Return the [x, y] coordinate for the center point of the cell that contains the specified text.  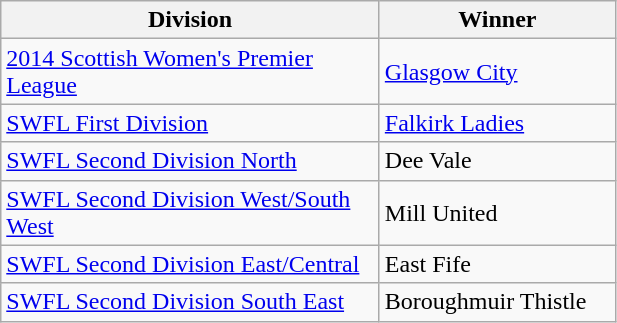
Mill United [497, 212]
SWFL Second Division East/Central [190, 264]
SWFL Second Division West/South West [190, 212]
East Fife [497, 264]
Falkirk Ladies [497, 123]
2014 Scottish Women's Premier League [190, 72]
Division [190, 20]
SWFL Second Division South East [190, 302]
SWFL Second Division North [190, 161]
Dee Vale [497, 161]
Boroughmuir Thistle [497, 302]
SWFL First Division [190, 123]
Winner [497, 20]
Glasgow City [497, 72]
